Search for the cell housing the specified text and yield its [X, Y] center coordinate. 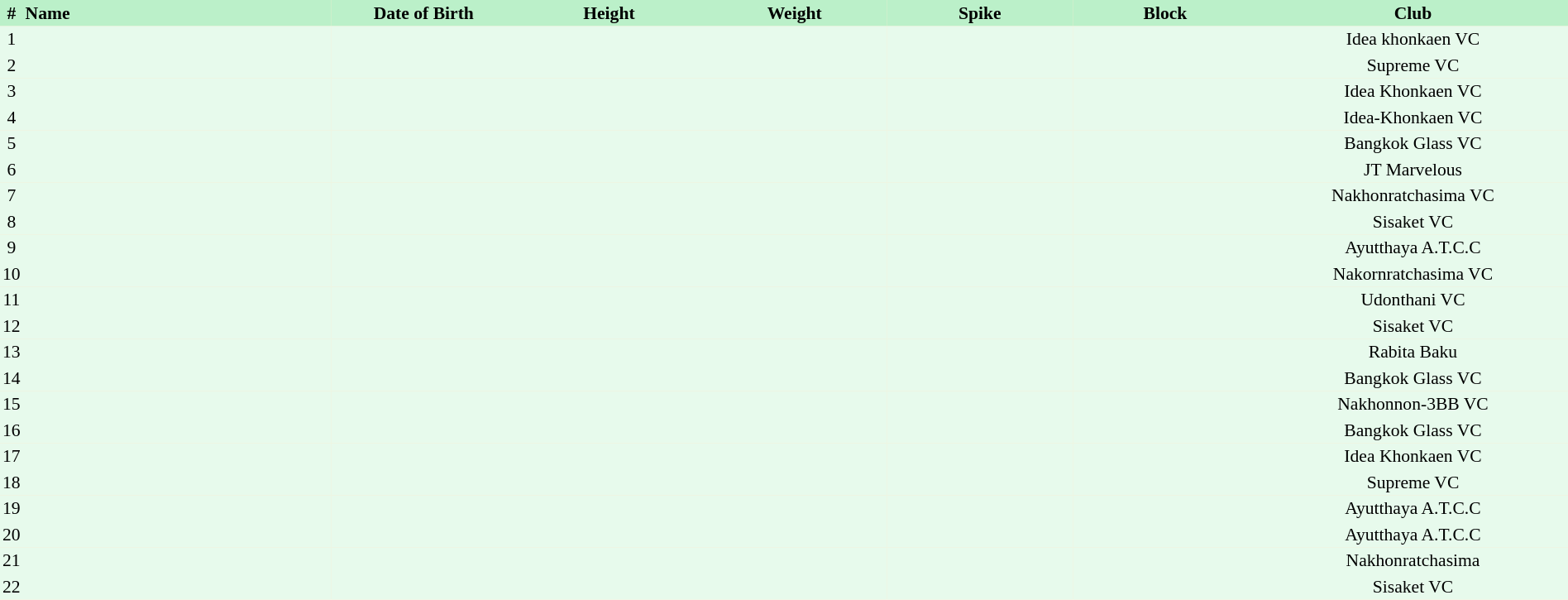
Spike [980, 13]
22 [12, 587]
4 [12, 118]
Udonthani VC [1413, 300]
9 [12, 248]
15 [12, 404]
11 [12, 300]
Name [177, 13]
Club [1413, 13]
20 [12, 535]
16 [12, 430]
Nakornratchasima VC [1413, 274]
Nakhonnon-3BB VC [1413, 404]
2 [12, 65]
JT Marvelous [1413, 170]
12 [12, 326]
21 [12, 561]
Height [609, 13]
Idea-Khonkaen VC [1413, 118]
Rabita Baku [1413, 353]
14 [12, 378]
Block [1165, 13]
Weight [795, 13]
5 [12, 144]
1 [12, 40]
18 [12, 482]
Nakhonratchasima [1413, 561]
8 [12, 222]
7 [12, 195]
6 [12, 170]
13 [12, 353]
17 [12, 457]
3 [12, 91]
# [12, 13]
Nakhonratchasima VC [1413, 195]
Date of Birth [423, 13]
19 [12, 508]
10 [12, 274]
Idea khonkaen VC [1413, 40]
